Determine the (X, Y) coordinate at the center of the cell enclosing the given text.  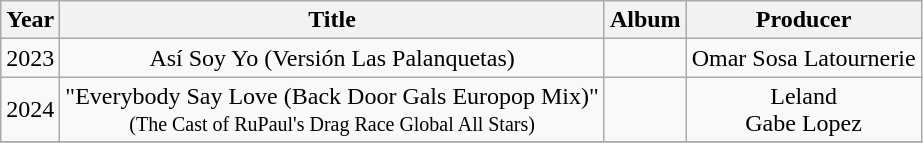
LelandGabe Lopez (804, 110)
Title (332, 20)
Producer (804, 20)
Year (30, 20)
"Everybody Say Love (Back Door Gals Europop Mix)" (The Cast of RuPaul's Drag Race Global All Stars) (332, 110)
2023 (30, 58)
2024 (30, 110)
Omar Sosa Latournerie (804, 58)
Así Soy Yo (Versión Las Palanquetas) (332, 58)
Album (645, 20)
